From the cell containing the given text, extract its center point as [X, Y] coordinate. 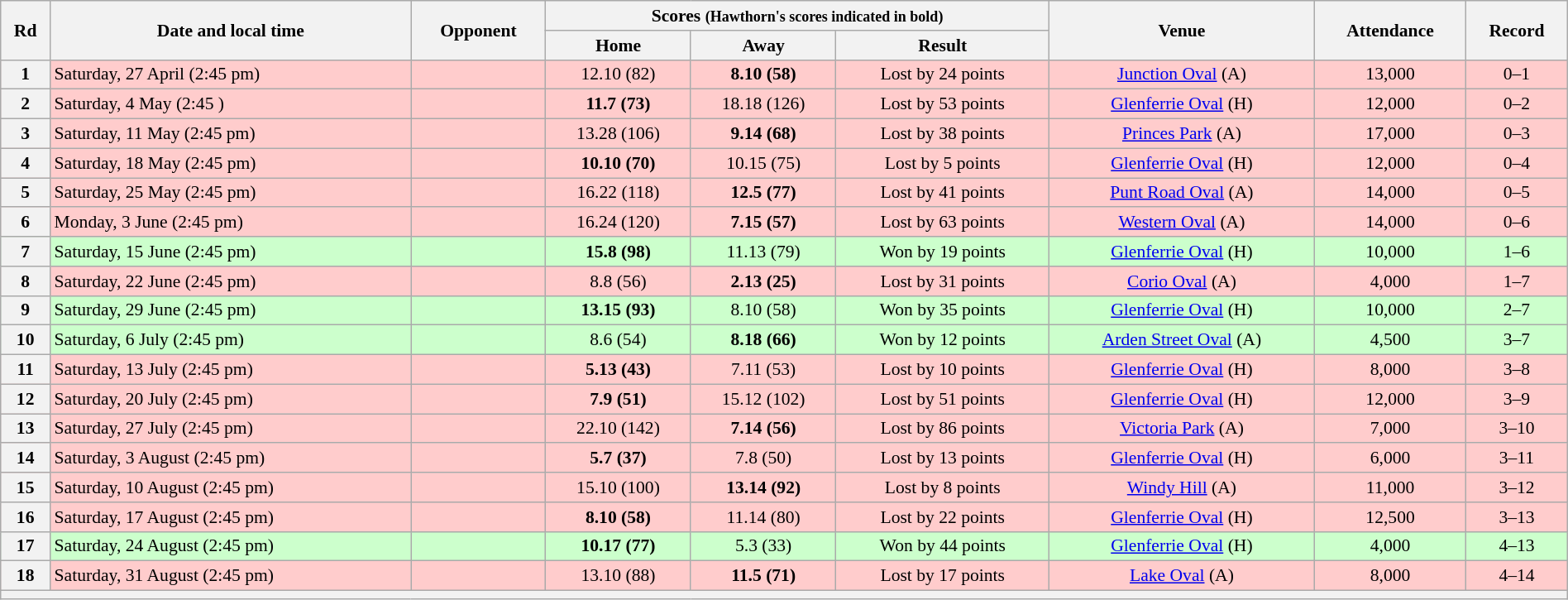
9 [26, 310]
2–7 [1517, 310]
Saturday, 18 May (2:45 pm) [232, 163]
Victoria Park (A) [1181, 429]
13.28 (106) [619, 134]
Saturday, 17 August (2:45 pm) [232, 517]
Lost by 24 points [943, 74]
12,500 [1389, 517]
22.10 (142) [619, 429]
Lost by 86 points [943, 429]
Result [943, 46]
11.13 (79) [763, 252]
13.15 (93) [619, 310]
11,000 [1389, 487]
0–6 [1517, 223]
Corio Oval (A) [1181, 281]
Attendance [1389, 30]
Lost by 31 points [943, 281]
5.3 (33) [763, 546]
Lost by 63 points [943, 223]
Saturday, 24 August (2:45 pm) [232, 546]
7.11 (53) [763, 370]
Saturday, 10 August (2:45 pm) [232, 487]
13.10 (88) [619, 576]
15.8 (98) [619, 252]
16.22 (118) [619, 193]
8.18 (66) [763, 340]
1–6 [1517, 252]
Saturday, 29 June (2:45 pm) [232, 310]
Venue [1181, 30]
Punt Road Oval (A) [1181, 193]
Princes Park (A) [1181, 134]
8.6 (54) [619, 340]
Lost by 10 points [943, 370]
Scores (Hawthorn's scores indicated in bold) [797, 16]
4–13 [1517, 546]
Won by 44 points [943, 546]
0–4 [1517, 163]
Opponent [478, 30]
2.13 (25) [763, 281]
Saturday, 15 June (2:45 pm) [232, 252]
6,000 [1389, 458]
3–7 [1517, 340]
17 [26, 546]
3–10 [1517, 429]
7.15 (57) [763, 223]
Lake Oval (A) [1181, 576]
13.14 (92) [763, 487]
0–3 [1517, 134]
Saturday, 13 July (2:45 pm) [232, 370]
Saturday, 31 August (2:45 pm) [232, 576]
Saturday, 27 April (2:45 pm) [232, 74]
5.7 (37) [619, 458]
Rd [26, 30]
Lost by 38 points [943, 134]
18.18 (126) [763, 104]
Saturday, 25 May (2:45 pm) [232, 193]
5 [26, 193]
Saturday, 4 May (2:45 ) [232, 104]
4–14 [1517, 576]
Won by 12 points [943, 340]
Western Oval (A) [1181, 223]
3–11 [1517, 458]
Saturday, 27 July (2:45 pm) [232, 429]
7.8 (50) [763, 458]
Monday, 3 June (2:45 pm) [232, 223]
Lost by 5 points [943, 163]
Saturday, 3 August (2:45 pm) [232, 458]
Lost by 53 points [943, 104]
10 [26, 340]
1 [26, 74]
18 [26, 576]
11.7 (73) [619, 104]
Lost by 17 points [943, 576]
Won by 19 points [943, 252]
Saturday, 20 July (2:45 pm) [232, 399]
0–1 [1517, 74]
4 [26, 163]
12.10 (82) [619, 74]
11.14 (80) [763, 517]
0–5 [1517, 193]
15.10 (100) [619, 487]
Lost by 8 points [943, 487]
Date and local time [232, 30]
Record [1517, 30]
Lost by 22 points [943, 517]
Lost by 51 points [943, 399]
11.5 (71) [763, 576]
7.9 (51) [619, 399]
12 [26, 399]
3–8 [1517, 370]
3–9 [1517, 399]
8 [26, 281]
3–13 [1517, 517]
13,000 [1389, 74]
11 [26, 370]
Lost by 13 points [943, 458]
Home [619, 46]
10.10 (70) [619, 163]
Away [763, 46]
Saturday, 6 July (2:45 pm) [232, 340]
0–2 [1517, 104]
Lost by 41 points [943, 193]
10.15 (75) [763, 163]
5.13 (43) [619, 370]
Junction Oval (A) [1181, 74]
1–7 [1517, 281]
7.14 (56) [763, 429]
Won by 35 points [943, 310]
6 [26, 223]
8.8 (56) [619, 281]
16.24 (120) [619, 223]
Windy Hill (A) [1181, 487]
Saturday, 11 May (2:45 pm) [232, 134]
15 [26, 487]
4,500 [1389, 340]
9.14 (68) [763, 134]
2 [26, 104]
3–12 [1517, 487]
14 [26, 458]
13 [26, 429]
Arden Street Oval (A) [1181, 340]
7 [26, 252]
Saturday, 22 June (2:45 pm) [232, 281]
3 [26, 134]
16 [26, 517]
12.5 (77) [763, 193]
7,000 [1389, 429]
10.17 (77) [619, 546]
15.12 (102) [763, 399]
17,000 [1389, 134]
